Identify which cell holds the provided text, then report its [X, Y] central coordinate. 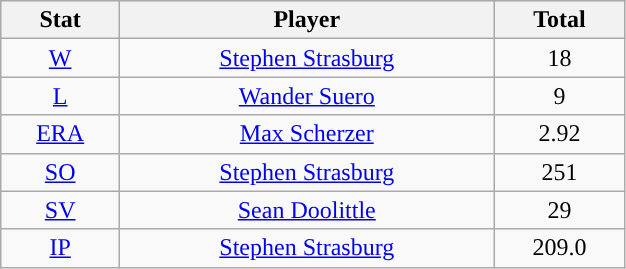
L [60, 96]
2.92 [560, 134]
Total [560, 20]
18 [560, 58]
SV [60, 210]
9 [560, 96]
209.0 [560, 248]
Stat [60, 20]
IP [60, 248]
W [60, 58]
Wander Suero [307, 96]
Max Scherzer [307, 134]
29 [560, 210]
SO [60, 172]
ERA [60, 134]
Player [307, 20]
251 [560, 172]
Sean Doolittle [307, 210]
